Scan for the cell matching the given text and deliver its (X, Y) coordinate at center. 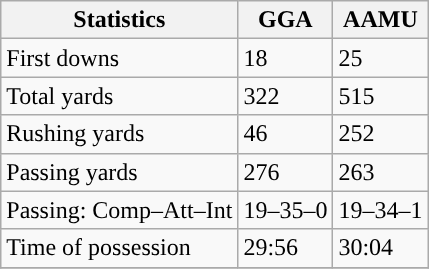
29:56 (286, 248)
AAMU (380, 20)
322 (286, 96)
First downs (120, 58)
GGA (286, 20)
Rushing yards (120, 134)
Passing: Comp–Att–Int (120, 210)
263 (380, 172)
19–35–0 (286, 210)
Passing yards (120, 172)
19–34–1 (380, 210)
25 (380, 58)
276 (286, 172)
515 (380, 96)
Time of possession (120, 248)
30:04 (380, 248)
18 (286, 58)
Total yards (120, 96)
252 (380, 134)
Statistics (120, 20)
46 (286, 134)
